For the text-containing cell, return its midpoint in [x, y] coordinate format. 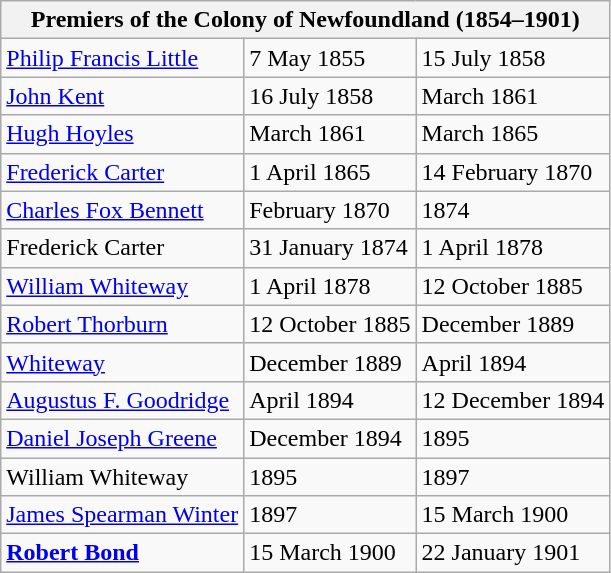
March 1865 [513, 134]
Robert Thorburn [122, 324]
12 December 1894 [513, 400]
Charles Fox Bennett [122, 210]
Augustus F. Goodridge [122, 400]
Daniel Joseph Greene [122, 438]
16 July 1858 [330, 96]
7 May 1855 [330, 58]
John Kent [122, 96]
22 January 1901 [513, 553]
Whiteway [122, 362]
14 February 1870 [513, 172]
December 1894 [330, 438]
31 January 1874 [330, 248]
Premiers of the Colony of Newfoundland (1854–1901) [306, 20]
Robert Bond [122, 553]
Philip Francis Little [122, 58]
15 July 1858 [513, 58]
1874 [513, 210]
February 1870 [330, 210]
James Spearman Winter [122, 515]
1 April 1865 [330, 172]
Hugh Hoyles [122, 134]
